Detect which cell encompasses the target text, then output its (X, Y) center coordinate. 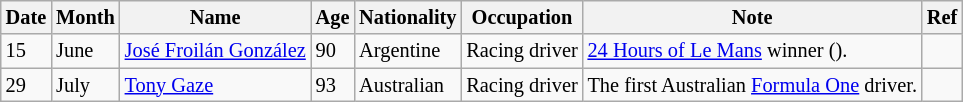
Note (752, 17)
Nationality (408, 17)
The first Australian Formula One driver. (752, 85)
90 (333, 51)
15 (26, 51)
Ref (942, 17)
Month (86, 17)
93 (333, 85)
Date (26, 17)
29 (26, 85)
Tony Gaze (216, 85)
Age (333, 17)
Australian (408, 85)
José Froilán González (216, 51)
Occupation (522, 17)
June (86, 51)
Name (216, 17)
July (86, 85)
24 Hours of Le Mans winner (). (752, 51)
Argentine (408, 51)
